Detect which cell encompasses the target text, then output its [X, Y] center coordinate. 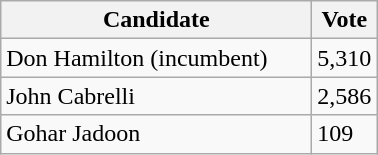
Candidate [156, 20]
Vote [344, 20]
5,310 [344, 58]
109 [344, 134]
Gohar Jadoon [156, 134]
Don Hamilton (incumbent) [156, 58]
2,586 [344, 96]
John Cabrelli [156, 96]
